Find where the given text appears and provide that cell's center as (x, y) coordinate. 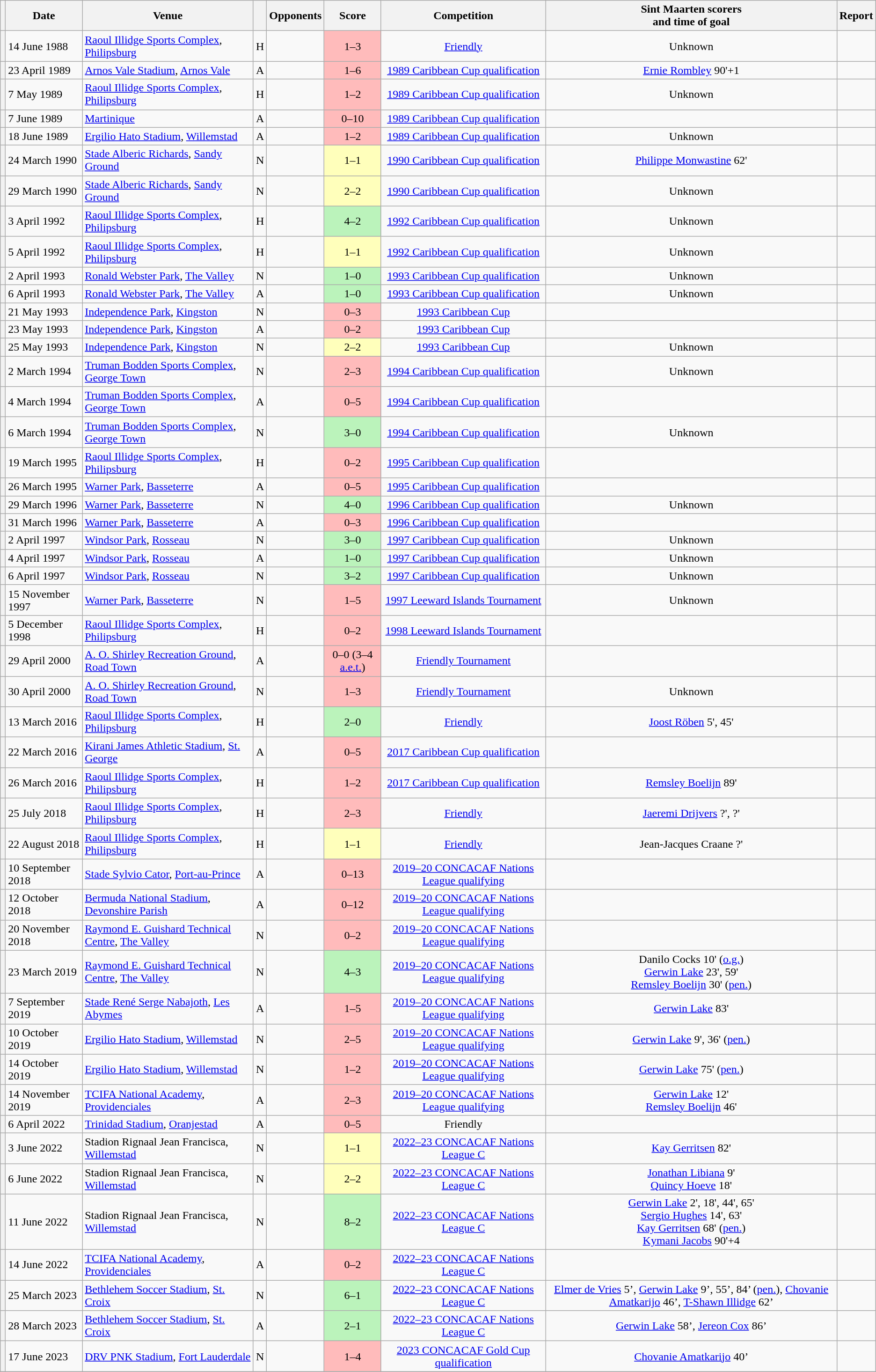
Stade René Serge Nabajoth, Les Abymes (168, 1008)
3–2 (353, 576)
1998 Leeward Islands Tournament (463, 630)
DRV PNK Stadium, Fort Lauderdale (168, 1357)
Competition (463, 16)
Trinidad Stadium, Oranjestad (168, 1124)
5 April 1992 (44, 252)
Stade Sylvio Cator, Port-au-Prince (168, 874)
2–0 (353, 722)
25 March 2023 (44, 1296)
Kay Gerritsen 82' (691, 1148)
7 September 2019 (44, 1008)
22 August 2018 (44, 844)
6 June 2022 (44, 1179)
1–6 (353, 70)
Chovanie Amatkarijo 40’ (691, 1357)
14 November 2019 (44, 1100)
0–0 (3–4 a.e.t.) (353, 661)
Gerwin Lake 83' (691, 1008)
17 June 2023 (44, 1357)
Joost Röben 5', 45' (691, 722)
30 April 2000 (44, 691)
Gerwin Lake 75' (pen.) (691, 1069)
29 March 1996 (44, 505)
6 April 2022 (44, 1124)
14 June 1988 (44, 46)
Score (353, 16)
Date (44, 16)
6 April 1997 (44, 576)
23 April 1989 (44, 70)
2–5 (353, 1039)
5 December 1998 (44, 630)
4 March 1994 (44, 402)
3 June 2022 (44, 1148)
3 April 1992 (44, 221)
6 April 1993 (44, 293)
4–2 (353, 221)
Elmer de Vries 5’, Gerwin Lake 9’, 55’, 84’ (pen.), Chovanie Amatkarijo 46’, T-Shawn Illidge 62’ (691, 1296)
Danilo Cocks 10' (o.g.)Gerwin Lake 23', 59'Remsley Boelijn 30' (pen.) (691, 972)
29 March 1990 (44, 191)
Philippe Monwastine 62' (691, 160)
14 October 2019 (44, 1069)
Sint Maarten scorersand time of goal (691, 16)
15 November 1997 (44, 600)
31 March 1996 (44, 522)
Kirani James Athletic Stadium, St. George (168, 753)
Remsley Boelijn 89' (691, 783)
2 April 1997 (44, 540)
2023 CONCACAF Gold Cup qualification (463, 1357)
Opponents (296, 16)
10 September 2018 (44, 874)
28 March 2023 (44, 1326)
12 October 2018 (44, 904)
4–3 (353, 972)
26 March 2016 (44, 783)
25 May 1993 (44, 347)
0–10 (353, 118)
Venue (168, 16)
0–13 (353, 874)
Jaeremi Drijvers ?', ?' (691, 814)
24 March 1990 (44, 160)
Report (856, 16)
14 June 2022 (44, 1265)
2 March 1994 (44, 372)
23 May 1993 (44, 330)
Ernie Rombley 90'+1 (691, 70)
19 March 1995 (44, 462)
2–1 (353, 1326)
2 April 1993 (44, 276)
20 November 2018 (44, 935)
10 October 2019 (44, 1039)
23 March 2019 (44, 972)
21 May 1993 (44, 311)
Gerwin Lake 9', 36' (pen.) (691, 1039)
Jonathan Libiana 9' Quincy Hoeve 18' (691, 1179)
Gerwin Lake 2', 18', 44', 65' Sergio Hughes 14', 63'Kay Gerritsen 68' (pen.) Kymani Jacobs 90'+4 (691, 1222)
4 April 1997 (44, 558)
6–1 (353, 1296)
8–2 (353, 1222)
Jean-Jacques Craane ?' (691, 844)
13 March 2016 (44, 722)
22 March 2016 (44, 753)
11 June 2022 (44, 1222)
4–0 (353, 505)
0–12 (353, 904)
Gerwin Lake 58’, Jereon Cox 86’ (691, 1326)
25 July 2018 (44, 814)
26 March 1995 (44, 487)
29 April 2000 (44, 661)
1997 Leeward Islands Tournament (463, 600)
7 June 1989 (44, 118)
Bermuda National Stadium, Devonshire Parish (168, 904)
1–4 (353, 1357)
Martinique (168, 118)
Arnos Vale Stadium, Arnos Vale (168, 70)
6 March 1994 (44, 433)
18 June 1989 (44, 136)
Gerwin Lake 12' Remsley Boelijn 46' (691, 1100)
7 May 1989 (44, 95)
